Search for the cell housing the specified text and yield its (x, y) center coordinate. 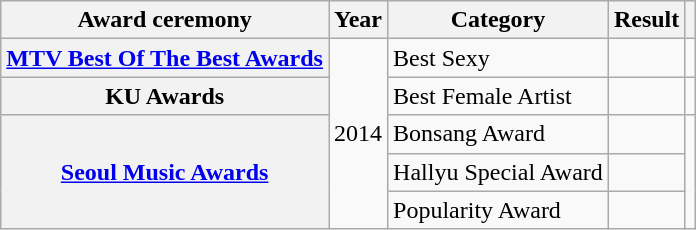
Bonsang Award (498, 134)
Best Female Artist (498, 96)
KU Awards (165, 96)
Award ceremony (165, 20)
Seoul Music Awards (165, 172)
Best Sexy (498, 58)
Popularity Award (498, 210)
Hallyu Special Award (498, 172)
Year (358, 20)
Result (646, 20)
2014 (358, 134)
Category (498, 20)
MTV Best Of The Best Awards (165, 58)
